Return [X, Y] of the center of cell containing provided text 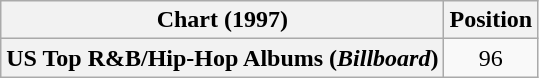
US Top R&B/Hip-Hop Albums (Billboard) [222, 58]
96 [491, 58]
Position [491, 20]
Chart (1997) [222, 20]
